Return the [x, y] coordinate for the center point of the cell that contains the specified text.  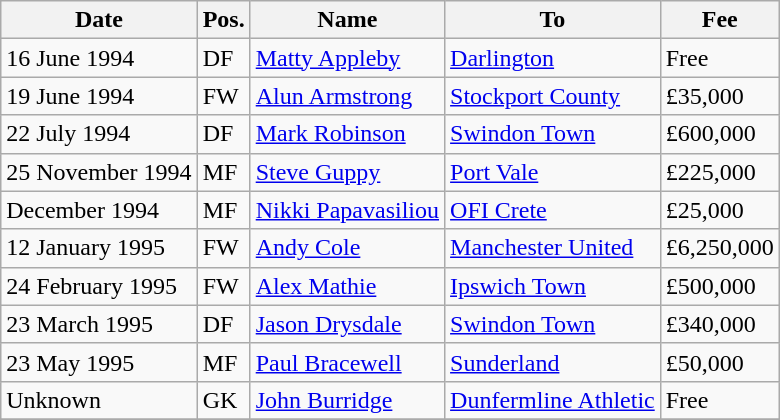
Unknown [99, 400]
Alun Armstrong [347, 96]
12 January 1995 [99, 248]
GK [224, 400]
£225,000 [720, 172]
£35,000 [720, 96]
Sunderland [553, 362]
Steve Guppy [347, 172]
Port Vale [553, 172]
24 February 1995 [99, 286]
Name [347, 20]
Ipswich Town [553, 286]
Pos. [224, 20]
£600,000 [720, 134]
Jason Drysdale [347, 324]
19 June 1994 [99, 96]
Dunfermline Athletic [553, 400]
To [553, 20]
Alex Mathie [347, 286]
Nikki Papavasiliou [347, 210]
£340,000 [720, 324]
16 June 1994 [99, 58]
Date [99, 20]
Matty Appleby [347, 58]
£500,000 [720, 286]
John Burridge [347, 400]
23 May 1995 [99, 362]
£50,000 [720, 362]
Manchester United [553, 248]
£6,250,000 [720, 248]
Paul Bracewell [347, 362]
Darlington [553, 58]
Stockport County [553, 96]
Andy Cole [347, 248]
23 March 1995 [99, 324]
Mark Robinson [347, 134]
OFI Crete [553, 210]
Fee [720, 20]
£25,000 [720, 210]
25 November 1994 [99, 172]
December 1994 [99, 210]
22 July 1994 [99, 134]
